For the text-containing cell, return its midpoint in (x, y) coordinate format. 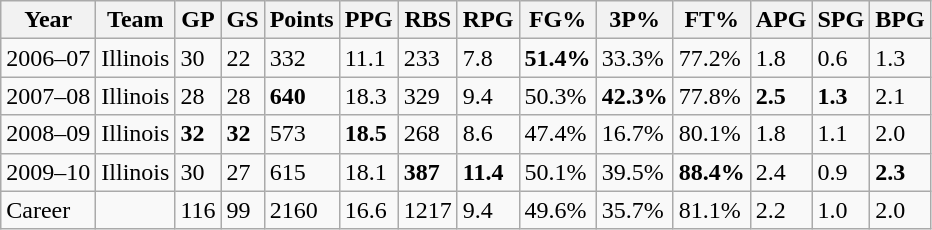
27 (242, 172)
51.4% (558, 58)
88.4% (712, 172)
39.5% (634, 172)
1.1 (841, 134)
77.2% (712, 58)
1217 (428, 210)
116 (198, 210)
3P% (634, 20)
16.6 (368, 210)
50.3% (558, 96)
81.1% (712, 210)
GS (242, 20)
GP (198, 20)
Points (302, 20)
Year (48, 20)
16.7% (634, 134)
2.2 (781, 210)
RPG (488, 20)
8.6 (488, 134)
2.5 (781, 96)
329 (428, 96)
2007–08 (48, 96)
233 (428, 58)
35.7% (634, 210)
SPG (841, 20)
2008–09 (48, 134)
22 (242, 58)
18.5 (368, 134)
RBS (428, 20)
99 (242, 210)
2160 (302, 210)
Career (48, 210)
FG% (558, 20)
11.1 (368, 58)
11.4 (488, 172)
332 (302, 58)
640 (302, 96)
49.6% (558, 210)
7.8 (488, 58)
77.8% (712, 96)
387 (428, 172)
42.3% (634, 96)
BPG (900, 20)
50.1% (558, 172)
FT% (712, 20)
PPG (368, 20)
615 (302, 172)
Team (136, 20)
2.1 (900, 96)
33.3% (634, 58)
2.3 (900, 172)
268 (428, 134)
80.1% (712, 134)
0.9 (841, 172)
47.4% (558, 134)
2.4 (781, 172)
18.1 (368, 172)
1.0 (841, 210)
18.3 (368, 96)
2009–10 (48, 172)
2006–07 (48, 58)
573 (302, 134)
0.6 (841, 58)
APG (781, 20)
